Scan for the cell matching the given text and deliver its [X, Y] coordinate at center. 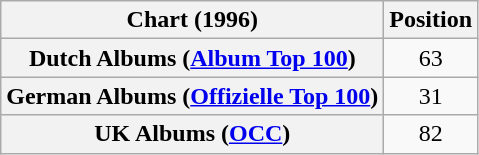
63 [431, 58]
Dutch Albums (Album Top 100) [192, 58]
German Albums (Offizielle Top 100) [192, 96]
31 [431, 96]
Chart (1996) [192, 20]
Position [431, 20]
UK Albums (OCC) [192, 134]
82 [431, 134]
